Provide the (x, y) coordinate of the cell's center where the given text is located.  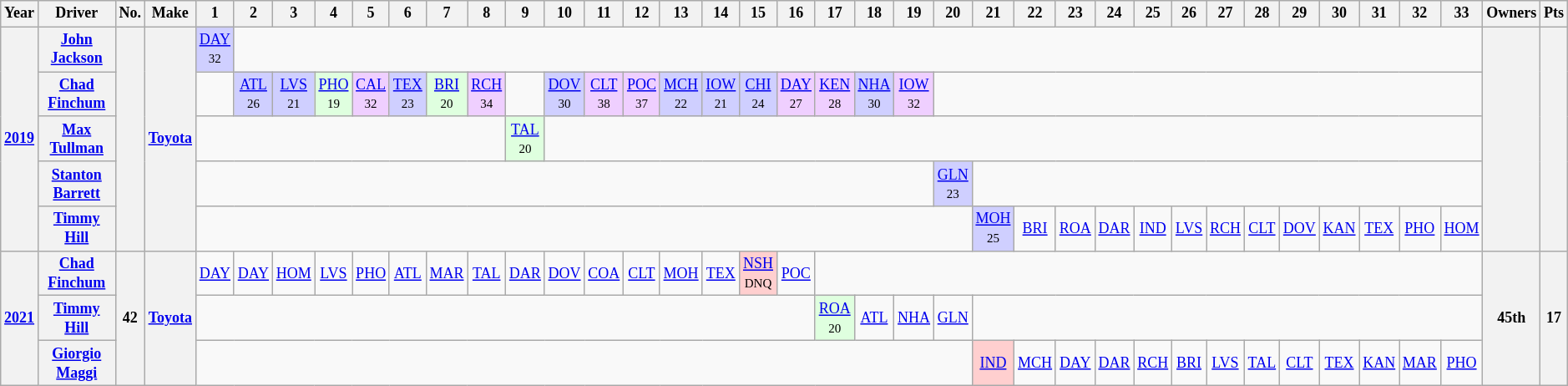
7 (447, 13)
Driver (77, 13)
RCH34 (487, 94)
IOW32 (914, 94)
21 (994, 13)
2021 (20, 317)
16 (796, 13)
CLT38 (604, 94)
DAY32 (215, 49)
MCH22 (681, 94)
5 (371, 13)
No. (130, 13)
TAL20 (526, 139)
23 (1075, 13)
11 (604, 13)
3 (294, 13)
Make (170, 13)
26 (1189, 13)
ROA (1075, 229)
John Jackson (77, 49)
Max Tullman (77, 139)
2019 (20, 139)
18 (874, 13)
Owners (1511, 13)
32 (1420, 13)
BRI20 (447, 94)
GLN23 (953, 184)
TEX23 (407, 94)
PHO19 (334, 94)
28 (1262, 13)
14 (721, 13)
2 (253, 13)
24 (1114, 13)
13 (681, 13)
42 (130, 317)
MCH (1035, 363)
25 (1153, 13)
29 (1300, 13)
DAY27 (796, 94)
15 (758, 13)
10 (564, 13)
ATL26 (253, 94)
Stanton Barrett (77, 184)
Year (20, 13)
CHI24 (758, 94)
IOW21 (721, 94)
COA (604, 273)
45th (1511, 317)
20 (953, 13)
LVS21 (294, 94)
31 (1379, 13)
4 (334, 13)
ROA20 (835, 318)
30 (1339, 13)
CAL32 (371, 94)
1 (215, 13)
12 (642, 13)
NHA30 (874, 94)
8 (487, 13)
NHA (914, 318)
9 (526, 13)
DOV30 (564, 94)
6 (407, 13)
NSHDNQ (758, 273)
POC37 (642, 94)
Pts (1555, 13)
33 (1461, 13)
22 (1035, 13)
19 (914, 13)
GLN (953, 318)
Giorgio Maggi (77, 363)
MOH (681, 273)
KEN28 (835, 94)
MOH25 (994, 229)
POC (796, 273)
27 (1226, 13)
